Return (x, y) of the center of cell containing provided text 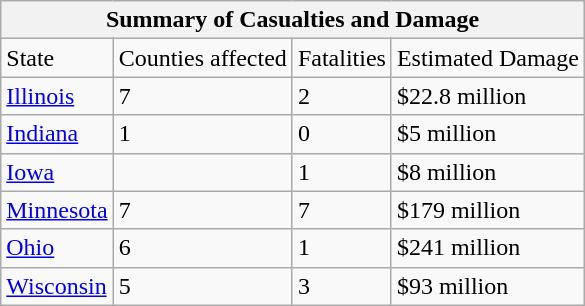
2 (342, 96)
$241 million (488, 248)
State (57, 58)
Iowa (57, 172)
$179 million (488, 210)
Wisconsin (57, 286)
0 (342, 134)
Illinois (57, 96)
$22.8 million (488, 96)
Ohio (57, 248)
$93 million (488, 286)
Summary of Casualties and Damage (293, 20)
3 (342, 286)
Minnesota (57, 210)
Estimated Damage (488, 58)
Fatalities (342, 58)
Counties affected (202, 58)
6 (202, 248)
5 (202, 286)
$8 million (488, 172)
Indiana (57, 134)
$5 million (488, 134)
